Detect which cell encompasses the target text, then output its (x, y) center coordinate. 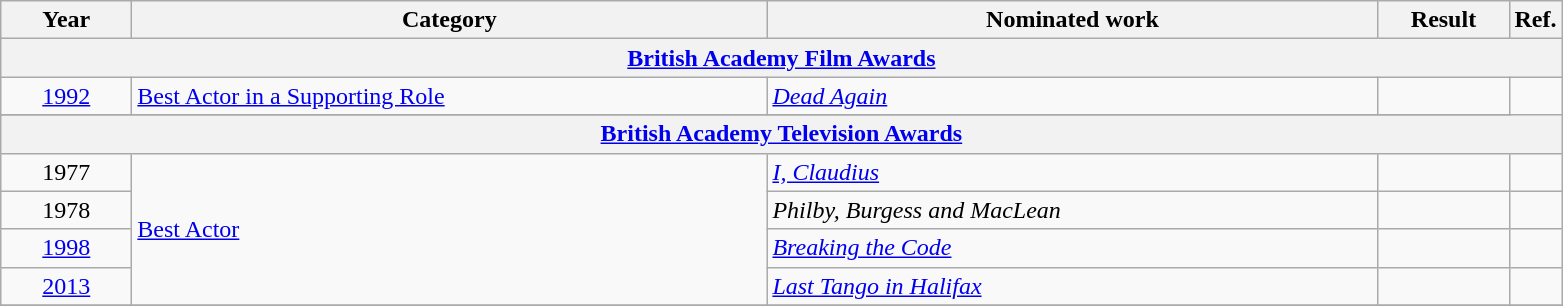
1977 (66, 172)
I, Claudius (1072, 172)
1978 (66, 210)
British Academy Television Awards (782, 134)
2013 (66, 286)
Result (1444, 20)
British Academy Film Awards (782, 58)
Breaking the Code (1072, 248)
Dead Again (1072, 96)
Year (66, 20)
1992 (66, 96)
Philby, Burgess and MacLean (1072, 210)
Best Actor in a Supporting Role (450, 96)
Category (450, 20)
Nominated work (1072, 20)
Best Actor (450, 229)
1998 (66, 248)
Last Tango in Halifax (1072, 286)
Ref. (1536, 20)
